Capture the cell that displays the provided text and extract its (x, y) central coordinate. 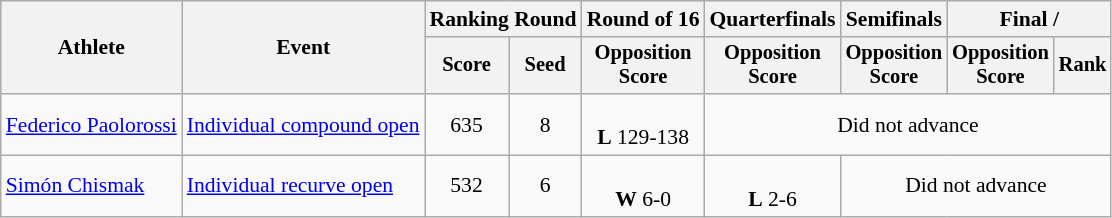
8 (544, 124)
L 129-138 (644, 124)
6 (544, 186)
Individual recurve open (304, 186)
W 6-0 (644, 186)
Federico Paolorossi (92, 124)
Score (466, 66)
Final / (1029, 19)
Round of 16 (644, 19)
Individual compound open (304, 124)
532 (466, 186)
Ranking Round (502, 19)
Rank (1083, 66)
L 2-6 (773, 186)
Semifinals (894, 19)
Quarterfinals (773, 19)
Event (304, 48)
635 (466, 124)
Seed (544, 66)
Simón Chismak (92, 186)
Athlete (92, 48)
